Identify which cell holds the provided text, then report its (X, Y) central coordinate. 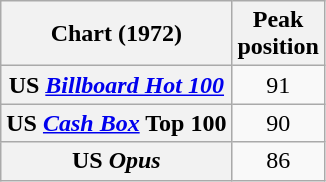
Peakposition (278, 34)
91 (278, 85)
86 (278, 161)
90 (278, 123)
US Billboard Hot 100 (116, 85)
US Cash Box Top 100 (116, 123)
US Opus (116, 161)
Chart (1972) (116, 34)
